Extract the (x, y) coordinate from the center of the cell holding the provided text.  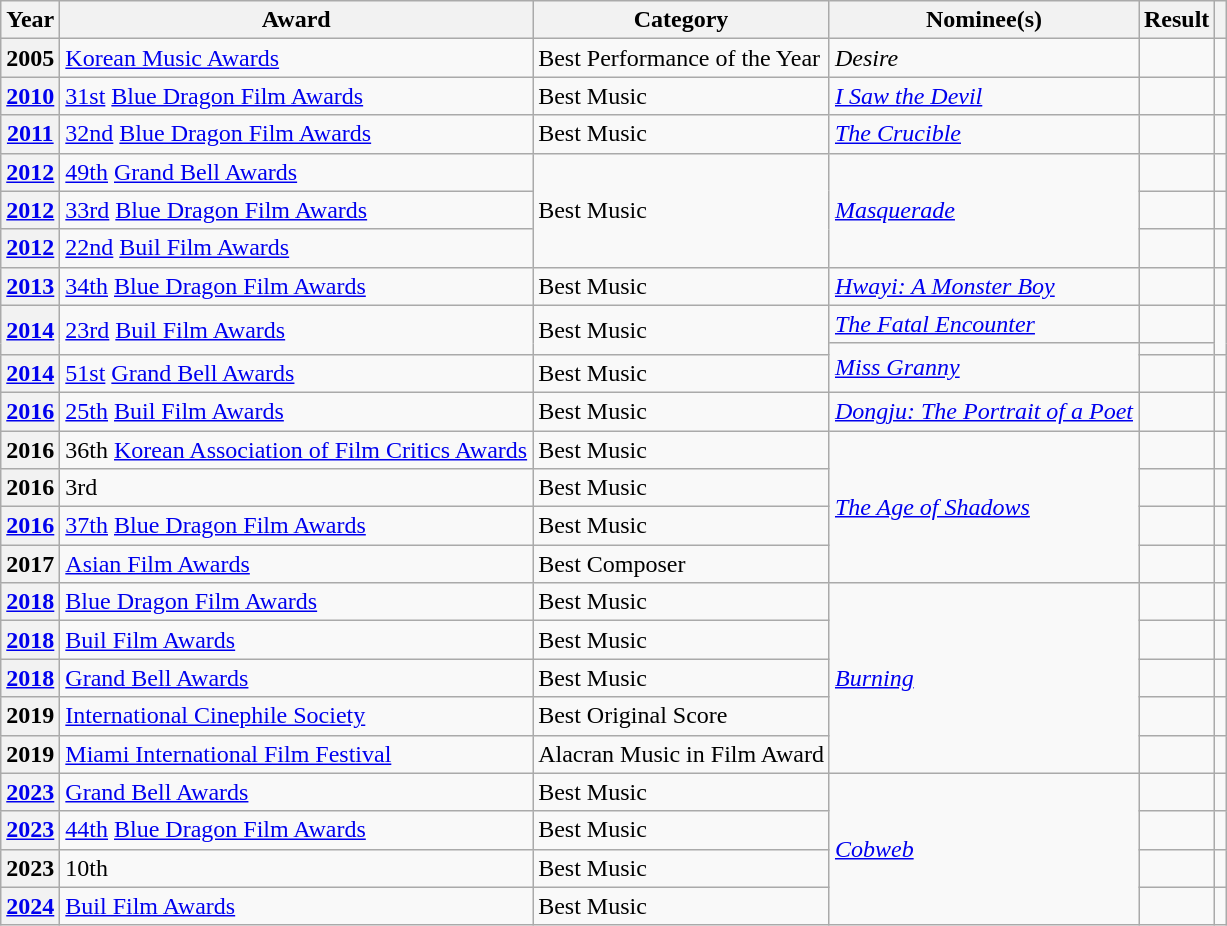
Year (30, 20)
International Cinephile Society (296, 716)
31st Blue Dragon Film Awards (296, 96)
51st Grand Bell Awards (296, 373)
37th Blue Dragon Film Awards (296, 526)
32nd Blue Dragon Film Awards (296, 134)
36th Korean Association of Film Critics Awards (296, 449)
2013 (30, 286)
2010 (30, 96)
Asian Film Awards (296, 564)
25th Buil Film Awards (296, 411)
Dongju: The Portrait of a Poet (984, 411)
Best Performance of the Year (682, 58)
3rd (296, 488)
22nd Buil Film Awards (296, 248)
The Age of Shadows (984, 506)
Result (1176, 20)
Award (296, 20)
33rd Blue Dragon Film Awards (296, 210)
The Crucible (984, 134)
49th Grand Bell Awards (296, 172)
23rd Buil Film Awards (296, 330)
10th (296, 868)
Cobweb (984, 849)
The Fatal Encounter (984, 324)
Burning (984, 678)
I Saw the Devil (984, 96)
Blue Dragon Film Awards (296, 602)
2005 (30, 58)
2024 (30, 906)
Best Composer (682, 564)
2011 (30, 134)
Korean Music Awards (296, 58)
Category (682, 20)
Hwayi: A Monster Boy (984, 286)
Miss Granny (984, 368)
Alacran Music in Film Award (682, 754)
Masquerade (984, 210)
2017 (30, 564)
Miami International Film Festival (296, 754)
Best Original Score (682, 716)
Nominee(s) (984, 20)
34th Blue Dragon Film Awards (296, 286)
44th Blue Dragon Film Awards (296, 830)
Desire (984, 58)
